Search for the cell housing the specified text and yield its [x, y] center coordinate. 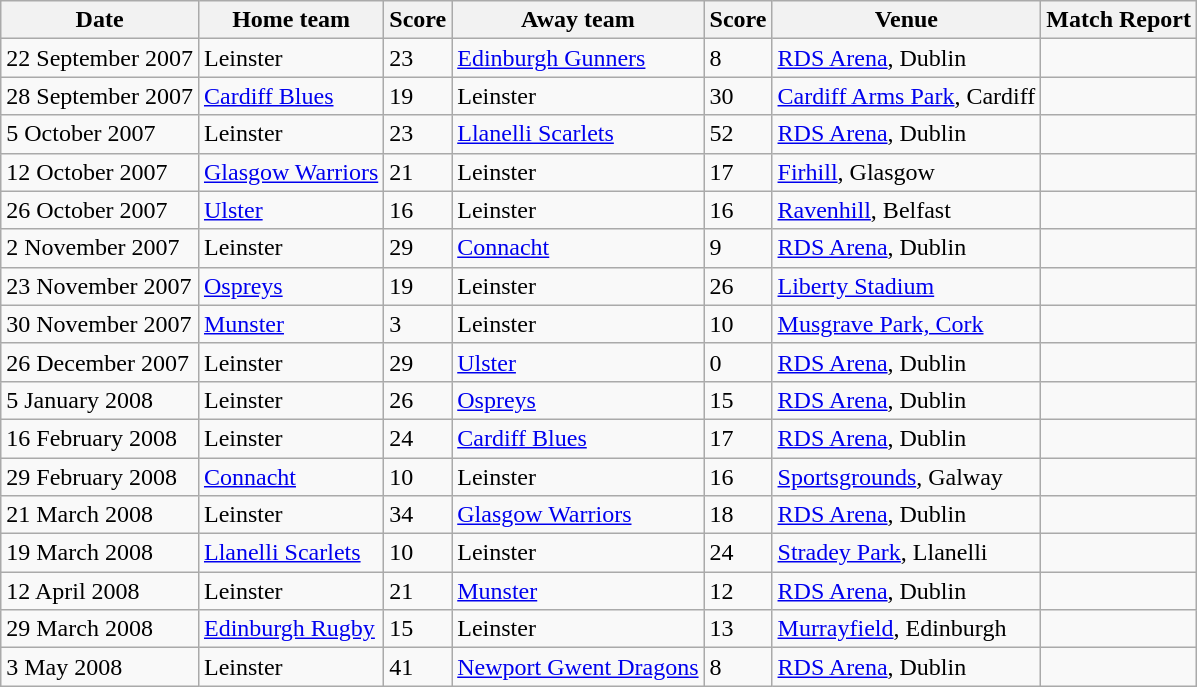
41 [418, 667]
3 May 2008 [100, 667]
Edinburgh Rugby [290, 629]
29 March 2008 [100, 629]
12 October 2007 [100, 172]
23 November 2007 [100, 286]
34 [418, 515]
Stradey Park, Llanelli [906, 553]
Newport Gwent Dragons [578, 667]
2 November 2007 [100, 248]
Cardiff Arms Park, Cardiff [906, 96]
30 [738, 96]
Away team [578, 20]
0 [738, 362]
Murrayfield, Edinburgh [906, 629]
22 September 2007 [100, 58]
Liberty Stadium [906, 286]
5 October 2007 [100, 134]
Match Report [1119, 20]
Venue [906, 20]
5 January 2008 [100, 400]
26 December 2007 [100, 362]
13 [738, 629]
9 [738, 248]
Firhill, Glasgow [906, 172]
28 September 2007 [100, 96]
12 [738, 591]
19 March 2008 [100, 553]
Musgrave Park, Cork [906, 324]
Date [100, 20]
12 April 2008 [100, 591]
26 October 2007 [100, 210]
52 [738, 134]
Ravenhill, Belfast [906, 210]
16 February 2008 [100, 438]
3 [418, 324]
Home team [290, 20]
30 November 2007 [100, 324]
Edinburgh Gunners [578, 58]
Sportsgrounds, Galway [906, 477]
29 February 2008 [100, 477]
21 March 2008 [100, 515]
18 [738, 515]
